Capture the cell that displays the provided text and extract its [x, y] central coordinate. 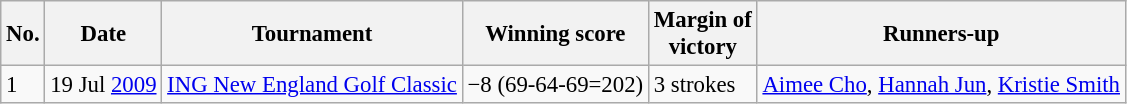
ING New England Golf Classic [312, 85]
19 Jul 2009 [104, 85]
Margin ofvictory [702, 34]
3 strokes [702, 85]
Tournament [312, 34]
Aimee Cho, Hannah Jun, Kristie Smith [941, 85]
Date [104, 34]
No. [23, 34]
1 [23, 85]
Winning score [555, 34]
Runners-up [941, 34]
−8 (69-64-69=202) [555, 85]
